Determine the [x, y] coordinate at the center of the cell enclosing the given text.  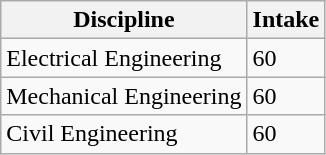
Intake [286, 20]
Electrical Engineering [124, 58]
Mechanical Engineering [124, 96]
Civil Engineering [124, 134]
Discipline [124, 20]
